For the text-containing cell, return its midpoint in [X, Y] coordinate format. 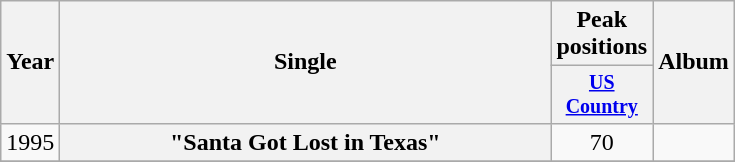
Album [694, 62]
Single [306, 62]
1995 [30, 142]
Year [30, 62]
"Santa Got Lost in Texas" [306, 142]
Peak positions [602, 34]
70 [602, 142]
US Country [602, 94]
